Output the (X, Y) coordinate of the center of the cell containing the given text.  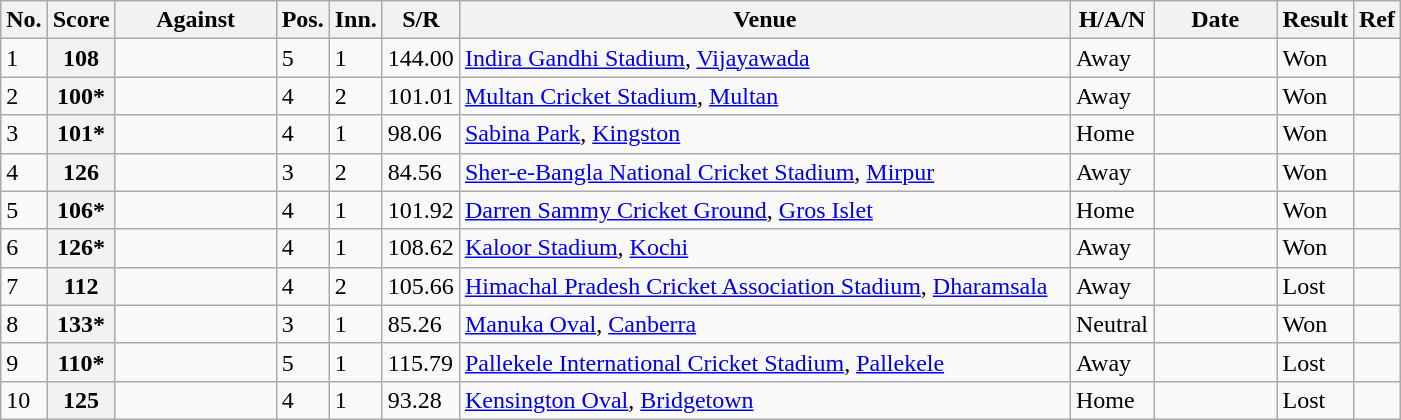
Venue (764, 20)
106* (81, 210)
Kensington Oval, Bridgetown (764, 400)
126* (81, 248)
Inn. (356, 20)
S/R (420, 20)
100* (81, 96)
Score (81, 20)
Himachal Pradesh Cricket Association Stadium, Dharamsala (764, 286)
Sabina Park, Kingston (764, 134)
101.01 (420, 96)
H/A/N (1112, 20)
98.06 (420, 134)
133* (81, 324)
7 (24, 286)
108.62 (420, 248)
Sher-e-Bangla National Cricket Stadium, Mirpur (764, 172)
No. (24, 20)
Darren Sammy Cricket Ground, Gros Islet (764, 210)
Manuka Oval, Canberra (764, 324)
Result (1315, 20)
101* (81, 134)
110* (81, 362)
6 (24, 248)
Date (1216, 20)
9 (24, 362)
126 (81, 172)
Ref (1376, 20)
Pallekele International Cricket Stadium, Pallekele (764, 362)
101.92 (420, 210)
125 (81, 400)
10 (24, 400)
115.79 (420, 362)
112 (81, 286)
Multan Cricket Stadium, Multan (764, 96)
144.00 (420, 58)
84.56 (420, 172)
93.28 (420, 400)
85.26 (420, 324)
Against (196, 20)
Neutral (1112, 324)
8 (24, 324)
105.66 (420, 286)
Indira Gandhi Stadium, Vijayawada (764, 58)
Pos. (302, 20)
Kaloor Stadium, Kochi (764, 248)
108 (81, 58)
